Return the [X, Y] coordinate for the center point of the cell that contains the specified text.  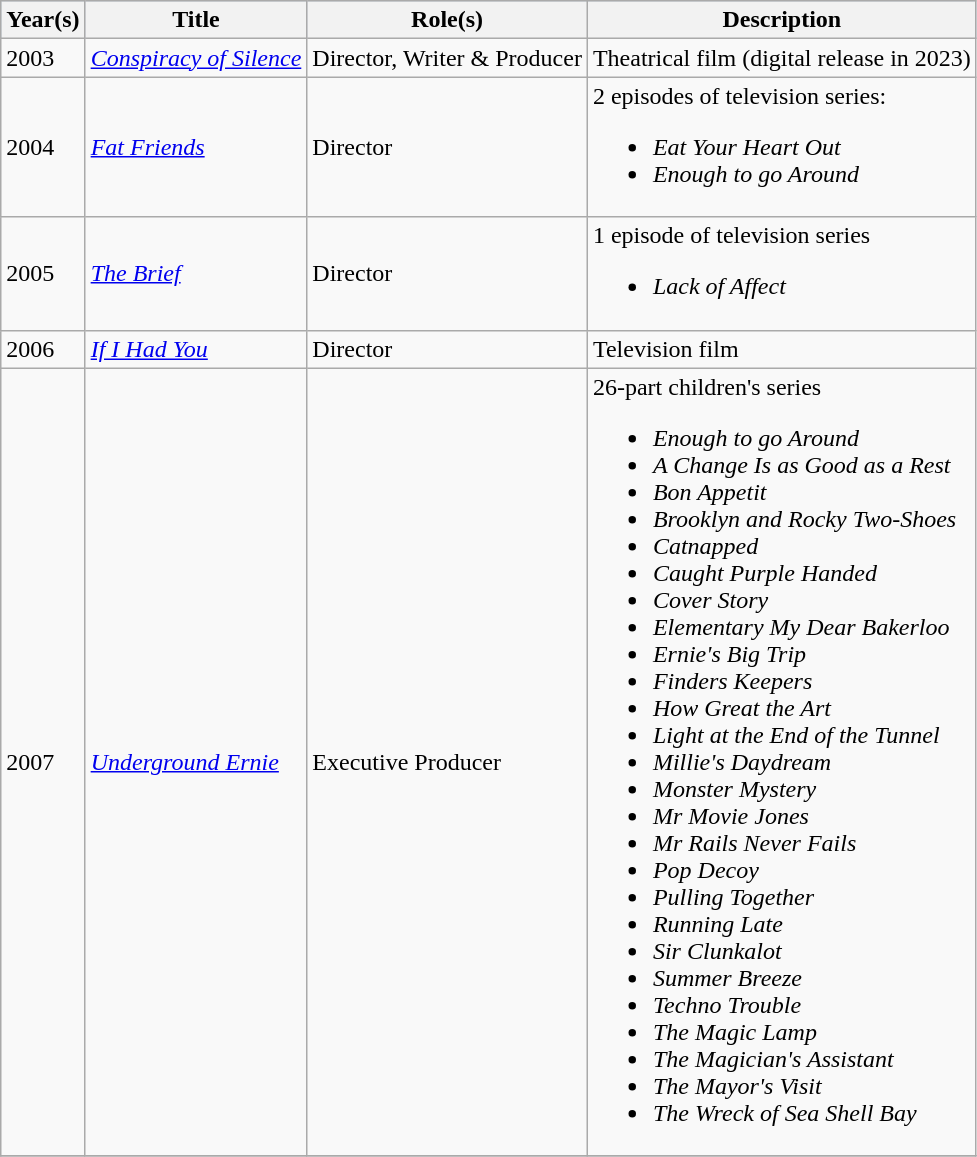
If I Had You [196, 349]
Title [196, 20]
Television film [782, 349]
2006 [43, 349]
Executive Producer [448, 762]
Year(s) [43, 20]
Theatrical film (digital release in 2023) [782, 58]
Role(s) [448, 20]
Underground Ernie [196, 762]
2 episodes of television series:Eat Your Heart OutEnough to go Around [782, 147]
Director, Writer & Producer [448, 58]
2004 [43, 147]
2007 [43, 762]
2005 [43, 274]
The Brief [196, 274]
Description [782, 20]
Fat Friends [196, 147]
Conspiracy of Silence [196, 58]
1 episode of television seriesLack of Affect [782, 274]
2003 [43, 58]
